Identify which cell holds the provided text, then report its [x, y] central coordinate. 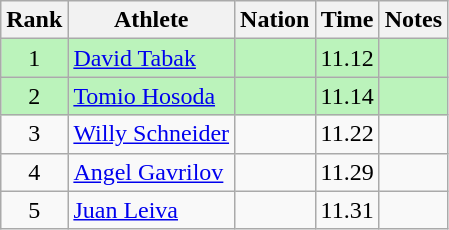
5 [34, 210]
11.14 [347, 96]
3 [34, 134]
Time [347, 20]
11.22 [347, 134]
1 [34, 58]
11.31 [347, 210]
David Tabak [152, 58]
Nation [275, 20]
Tomio Hosoda [152, 96]
Angel Gavrilov [152, 172]
Notes [413, 20]
4 [34, 172]
Willy Schneider [152, 134]
11.12 [347, 58]
Rank [34, 20]
Juan Leiva [152, 210]
11.29 [347, 172]
Athlete [152, 20]
2 [34, 96]
